Scan for the cell matching the given text and deliver its [x, y] coordinate at center. 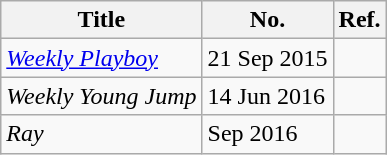
Title [102, 20]
Sep 2016 [268, 134]
Ray [102, 134]
Weekly Young Jump [102, 96]
14 Jun 2016 [268, 96]
21 Sep 2015 [268, 58]
Ref. [360, 20]
No. [268, 20]
Weekly Playboy [102, 58]
